Locate the cell with the specified text and output its [X, Y] center coordinate. 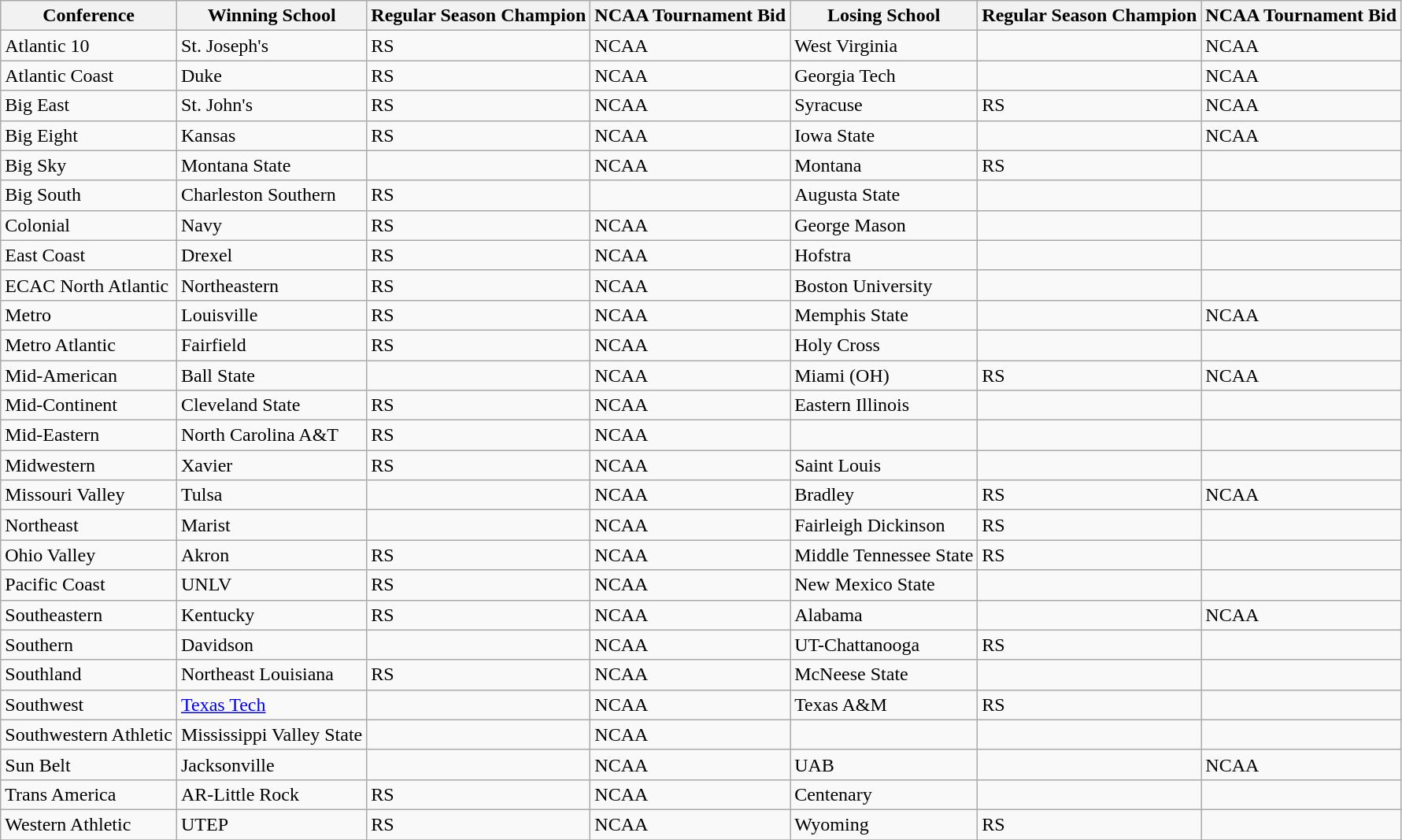
Akron [271, 555]
Big Sky [89, 165]
Colonial [89, 225]
Northeast Louisiana [271, 675]
Mississippi Valley State [271, 735]
Georgia Tech [884, 76]
Southwest [89, 705]
Northeast [89, 525]
New Mexico State [884, 585]
Metro [89, 315]
Kentucky [271, 615]
ECAC North Atlantic [89, 285]
Louisville [271, 315]
Cleveland State [271, 405]
Sun Belt [89, 764]
Southwestern Athletic [89, 735]
Big South [89, 195]
Navy [271, 225]
Memphis State [884, 315]
Mid-Continent [89, 405]
Holy Cross [884, 345]
Charleston Southern [271, 195]
Losing School [884, 16]
Tulsa [271, 495]
Texas A&M [884, 705]
UNLV [271, 585]
Midwestern [89, 465]
Ohio Valley [89, 555]
St. John's [271, 105]
Xavier [271, 465]
Mid-Eastern [89, 435]
Pacific Coast [89, 585]
Augusta State [884, 195]
Atlantic Coast [89, 76]
Alabama [884, 615]
Davidson [271, 645]
George Mason [884, 225]
Boston University [884, 285]
Hofstra [884, 255]
St. Joseph's [271, 46]
Texas Tech [271, 705]
Wyoming [884, 824]
Marist [271, 525]
Mid-American [89, 376]
Southland [89, 675]
AR-Little Rock [271, 794]
Northeastern [271, 285]
Metro Atlantic [89, 345]
Miami (OH) [884, 376]
Trans America [89, 794]
UTEP [271, 824]
UAB [884, 764]
Ball State [271, 376]
Saint Louis [884, 465]
Iowa State [884, 135]
Missouri Valley [89, 495]
Fairfield [271, 345]
Winning School [271, 16]
Syracuse [884, 105]
McNeese State [884, 675]
Montana [884, 165]
Drexel [271, 255]
Eastern Illinois [884, 405]
Kansas [271, 135]
UT-Chattanooga [884, 645]
Middle Tennessee State [884, 555]
Fairleigh Dickinson [884, 525]
Big Eight [89, 135]
Southeastern [89, 615]
Centenary [884, 794]
Big East [89, 105]
Western Athletic [89, 824]
Duke [271, 76]
Bradley [884, 495]
West Virginia [884, 46]
North Carolina A&T [271, 435]
East Coast [89, 255]
Southern [89, 645]
Conference [89, 16]
Montana State [271, 165]
Atlantic 10 [89, 46]
Jacksonville [271, 764]
